For the text-containing cell, return its midpoint in (X, Y) coordinate format. 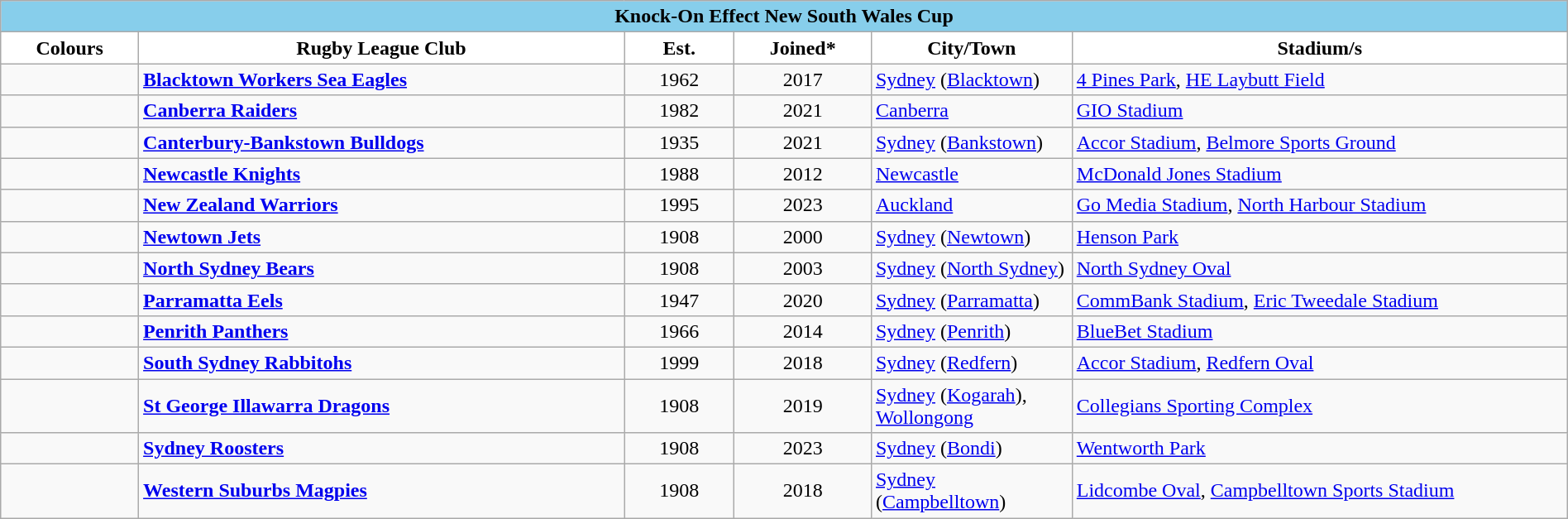
Newcastle (971, 174)
Lidcombe Oval, Campbelltown Sports Stadium (1320, 492)
Canberra Raiders (382, 111)
North Sydney Bears (382, 268)
1935 (678, 142)
Est. (678, 48)
Joined* (802, 48)
2012 (802, 174)
Parramatta Eels (382, 300)
Sydney (North Sydney) (971, 268)
1962 (678, 79)
Go Media Stadium, North Harbour Stadium (1320, 205)
Sydney (Campbelltown) (971, 492)
Sydney (Penrith) (971, 331)
Accor Stadium, Belmore Sports Ground (1320, 142)
1988 (678, 174)
Blacktown Workers Sea Eagles (382, 79)
1999 (678, 363)
Newtown Jets (382, 237)
2003 (802, 268)
McDonald Jones Stadium (1320, 174)
Sydney (Redfern) (971, 363)
GIO Stadium (1320, 111)
1995 (678, 205)
St George Illawarra Dragons (382, 406)
BlueBet Stadium (1320, 331)
Stadium/s (1320, 48)
Sydney (Newtown) (971, 237)
2000 (802, 237)
North Sydney Oval (1320, 268)
Western Suburbs Magpies (382, 492)
Sydney (Kogarah), Wollongong (971, 406)
City/Town (971, 48)
Wentworth Park (1320, 449)
2014 (802, 331)
Sydney (Parramatta) (971, 300)
2020 (802, 300)
CommBank Stadium, Eric Tweedale Stadium (1320, 300)
South Sydney Rabbitohs (382, 363)
Sydney (Bankstown) (971, 142)
2017 (802, 79)
Henson Park (1320, 237)
Accor Stadium, Redfern Oval (1320, 363)
1947 (678, 300)
New Zealand Warriors (382, 205)
Sydney Roosters (382, 449)
Canberra (971, 111)
Knock-On Effect New South Wales Cup (784, 17)
1982 (678, 111)
Auckland (971, 205)
Newcastle Knights (382, 174)
Rugby League Club (382, 48)
Penrith Panthers (382, 331)
Sydney (Bondi) (971, 449)
Sydney (Blacktown) (971, 79)
Collegians Sporting Complex (1320, 406)
Canterbury-Bankstown Bulldogs (382, 142)
2019 (802, 406)
Colours (69, 48)
4 Pines Park, HE Laybutt Field (1320, 79)
1966 (678, 331)
